Return [X, Y] of the center of cell containing provided text 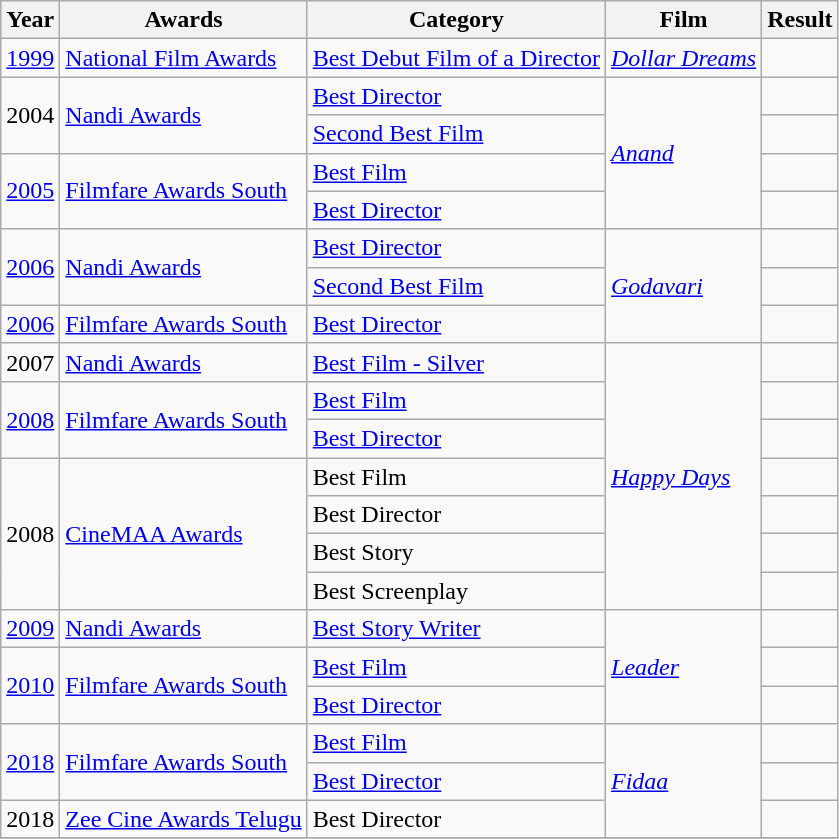
2005 [30, 191]
2010 [30, 686]
Best Story Writer [456, 629]
2004 [30, 115]
Year [30, 20]
National Film Awards [184, 58]
Best Screenplay [456, 591]
Result [800, 20]
1999 [30, 58]
Best Film - Silver [456, 362]
Dollar Dreams [684, 58]
2009 [30, 629]
CineMAA Awards [184, 534]
Zee Cine Awards Telugu [184, 819]
Category [456, 20]
Best Debut Film of a Director [456, 58]
Fidaa [684, 781]
Leader [684, 667]
Godavari [684, 286]
Best Story [456, 553]
Happy Days [684, 476]
2007 [30, 362]
Anand [684, 153]
Film [684, 20]
Awards [184, 20]
